Scan for the cell matching the given text and deliver its (X, Y) coordinate at center. 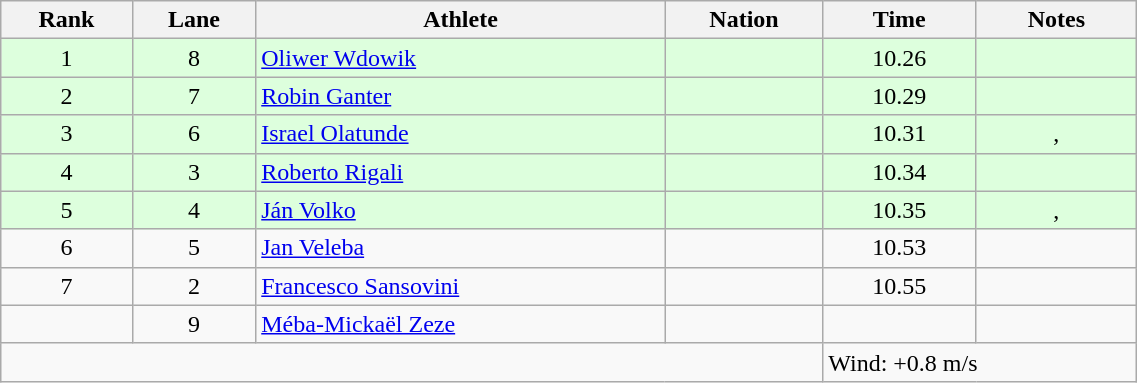
10.55 (900, 286)
10.34 (900, 172)
Roberto Rigali (461, 172)
Jan Veleba (461, 248)
Athlete (461, 20)
Rank (66, 20)
9 (194, 324)
10.26 (900, 58)
Robin Ganter (461, 96)
Israel Olatunde (461, 134)
Notes (1056, 20)
Time (900, 20)
10.35 (900, 210)
Francesco Sansovini (461, 286)
Ján Volko (461, 210)
Lane (194, 20)
Méba-Mickaël Zeze (461, 324)
10.31 (900, 134)
Nation (744, 20)
1 (66, 58)
8 (194, 58)
10.29 (900, 96)
Oliwer Wdowik (461, 58)
Wind: +0.8 m/s (980, 362)
10.53 (900, 248)
